Detect which cell encompasses the target text, then output its (x, y) center coordinate. 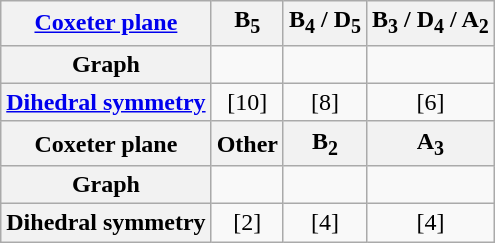
B3 / D4 / A2 (431, 23)
B5 (247, 23)
[2] (247, 223)
A3 (431, 143)
[8] (324, 102)
[6] (431, 102)
[10] (247, 102)
B2 (324, 143)
Other (247, 143)
B4 / D5 (324, 23)
